From the cell containing the given text, extract its center point as [X, Y] coordinate. 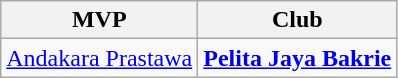
MVP [100, 20]
Pelita Jaya Bakrie [298, 58]
Andakara Prastawa [100, 58]
Club [298, 20]
